Return [x, y] of the center of cell containing provided text 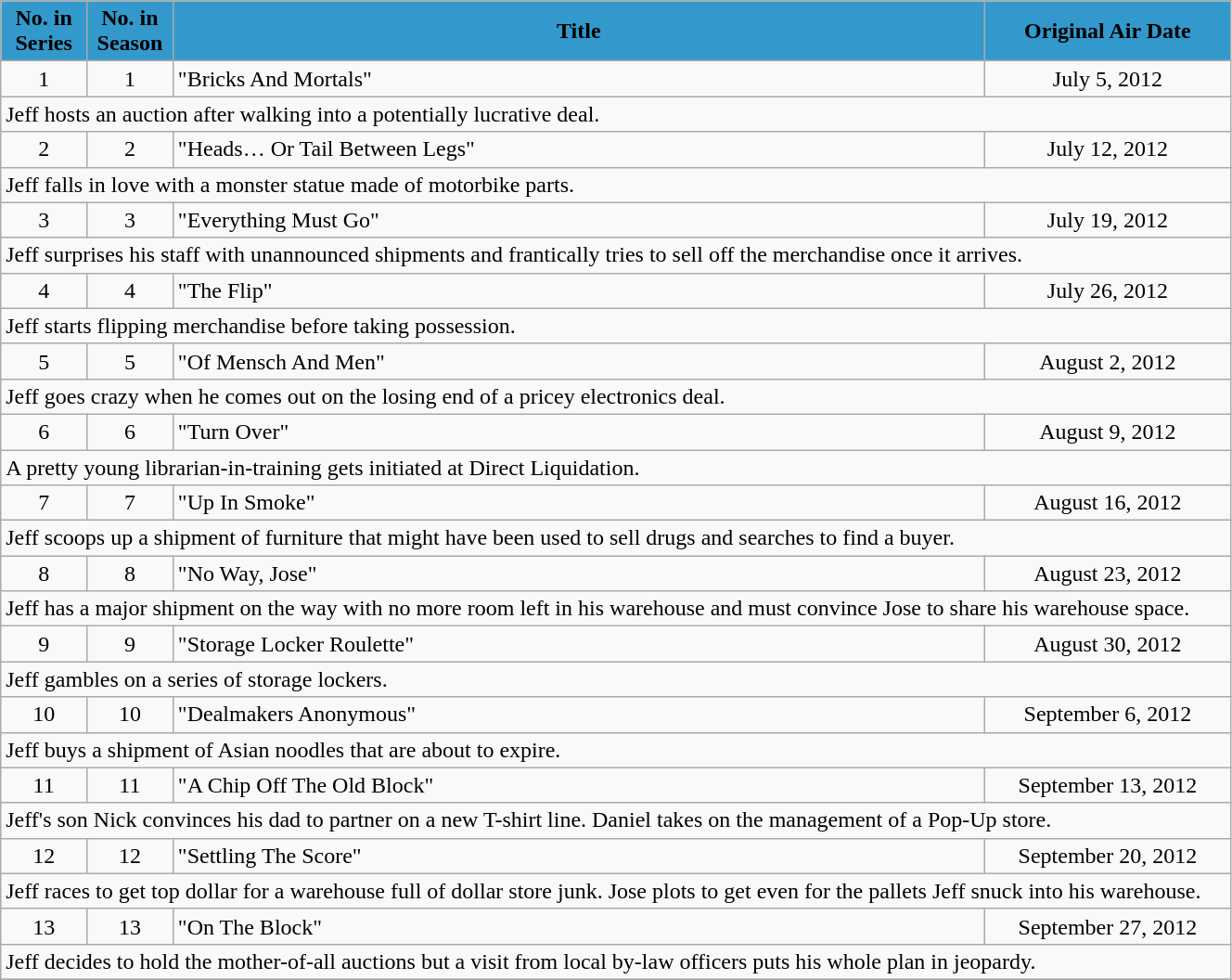
August 16, 2012 [1108, 503]
Jeff buys a shipment of Asian noodles that are about to expire. [616, 750]
Jeff's son Nick convinces his dad to partner on a new T-shirt line. Daniel takes on the management of a Pop-Up store. [616, 820]
Jeff decides to hold the mother-of-all auctions but a visit from local by-law officers puts his whole plan in jeopardy. [616, 961]
July 26, 2012 [1108, 290]
"On The Block" [579, 926]
July 5, 2012 [1108, 79]
No. inSeason [130, 32]
August 2, 2012 [1108, 361]
No. inSeries [45, 32]
September 6, 2012 [1108, 715]
September 20, 2012 [1108, 856]
Jeff scoops up a shipment of furniture that might have been used to sell drugs and searches to find a buyer. [616, 538]
Jeff hosts an auction after walking into a potentially lucrative deal. [616, 114]
A pretty young librarian-in-training gets initiated at Direct Liquidation. [616, 467]
Original Air Date [1108, 32]
Jeff races to get top dollar for a warehouse full of dollar store junk. Jose plots to get even for the pallets Jeff snuck into his warehouse. [616, 891]
July 12, 2012 [1108, 149]
"A Chip Off The Old Block" [579, 785]
"Settling The Score" [579, 856]
Title [579, 32]
"Heads… Or Tail Between Legs" [579, 149]
"Bricks And Mortals" [579, 79]
August 30, 2012 [1108, 644]
July 19, 2012 [1108, 220]
September 27, 2012 [1108, 926]
Jeff goes crazy when he comes out on the losing end of a pricey electronics deal. [616, 396]
"Turn Over" [579, 432]
Jeff has a major shipment on the way with no more room left in his warehouse and must convince Jose to share his warehouse space. [616, 609]
"No Way, Jose" [579, 574]
Jeff surprises his staff with unannounced shipments and frantically tries to sell off the merchandise once it arrives. [616, 255]
Jeff falls in love with a monster statue made of motorbike parts. [616, 185]
"Everything Must Go" [579, 220]
Jeff starts flipping merchandise before taking possession. [616, 326]
"Of Mensch And Men" [579, 361]
"The Flip" [579, 290]
August 23, 2012 [1108, 574]
"Dealmakers Anonymous" [579, 715]
Jeff gambles on a series of storage lockers. [616, 679]
September 13, 2012 [1108, 785]
"Up In Smoke" [579, 503]
August 9, 2012 [1108, 432]
"Storage Locker Roulette" [579, 644]
